Output the [x, y] coordinate of the center of the cell containing the given text.  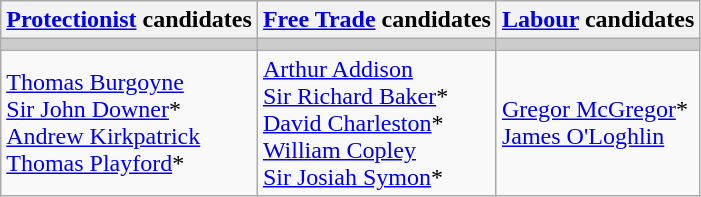
Arthur AddisonSir Richard Baker*David Charleston*William CopleySir Josiah Symon* [376, 123]
Free Trade candidates [376, 20]
Thomas BurgoyneSir John Downer*Andrew KirkpatrickThomas Playford* [130, 123]
Labour candidates [598, 20]
Gregor McGregor*James O'Loghlin [598, 123]
Protectionist candidates [130, 20]
